Identify which cell holds the provided text, then report its (X, Y) central coordinate. 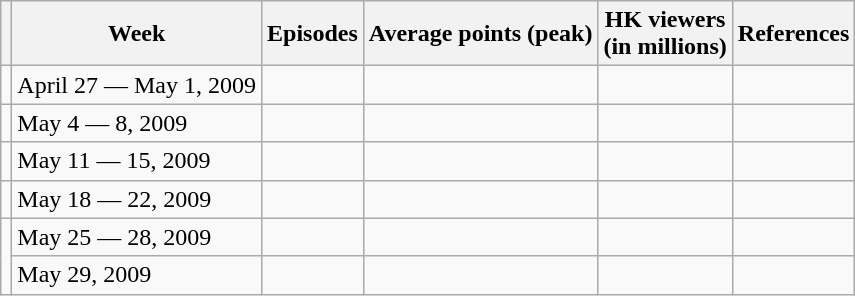
May 29, 2009 (137, 275)
May 11 — 15, 2009 (137, 161)
HK viewers(in millions) (665, 34)
Episodes (313, 34)
References (794, 34)
April 27 — May 1, 2009 (137, 85)
Average points (peak) (480, 34)
May 4 — 8, 2009 (137, 123)
Week (137, 34)
May 25 — 28, 2009 (137, 237)
May 18 — 22, 2009 (137, 199)
